Capture the cell that displays the provided text and extract its [X, Y] central coordinate. 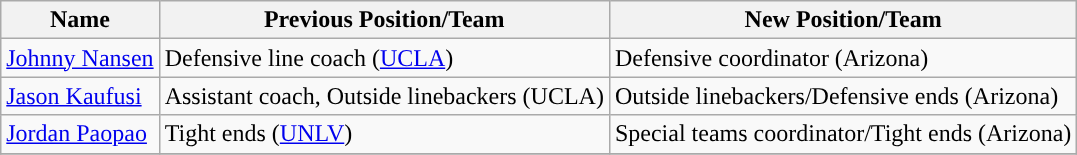
Special teams coordinator/Tight ends (Arizona) [842, 134]
Jordan Paopao [80, 134]
Name [80, 20]
Jason Kaufusi [80, 96]
Defensive coordinator (Arizona) [842, 58]
Previous Position/Team [384, 20]
New Position/Team [842, 20]
Defensive line coach (UCLA) [384, 58]
Johnny Nansen [80, 58]
Assistant coach, Outside linebackers (UCLA) [384, 96]
Outside linebackers/Defensive ends (Arizona) [842, 96]
Tight ends (UNLV) [384, 134]
